Capture the cell that displays the provided text and extract its (x, y) central coordinate. 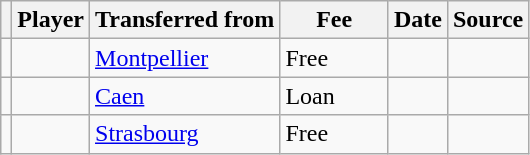
Source (488, 20)
Fee (334, 20)
Transferred from (185, 20)
Strasbourg (185, 134)
Montpellier (185, 58)
Loan (334, 96)
Caen (185, 96)
Date (418, 20)
Player (51, 20)
